Scan for the cell matching the given text and deliver its (X, Y) coordinate at center. 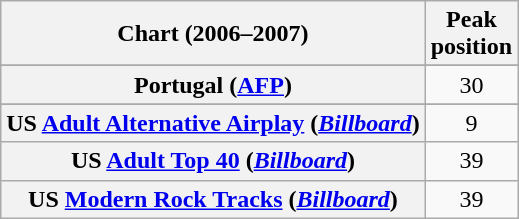
Peakposition (471, 34)
30 (471, 85)
US Adult Top 40 (Billboard) (213, 161)
9 (471, 123)
US Adult Alternative Airplay (Billboard) (213, 123)
US Modern Rock Tracks (Billboard) (213, 199)
Portugal (AFP) (213, 85)
Chart (2006–2007) (213, 34)
